Scan for the cell matching the given text and deliver its (x, y) coordinate at center. 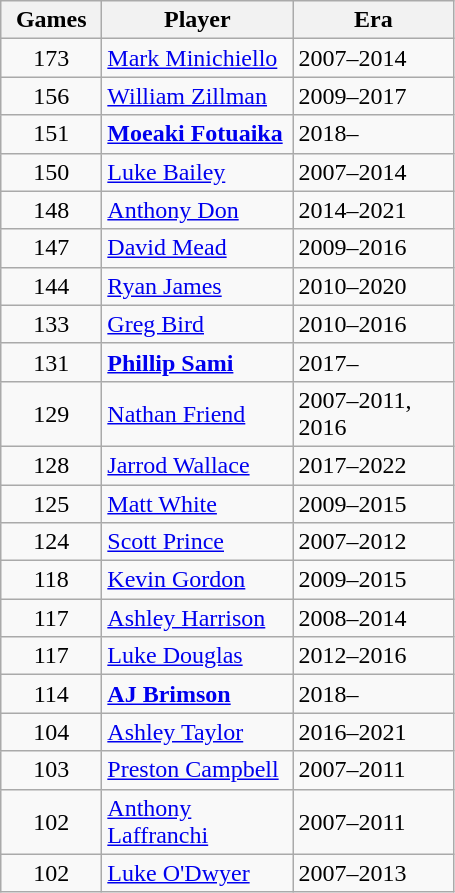
Matt White (198, 503)
2010–2020 (374, 286)
Luke Bailey (198, 172)
118 (52, 580)
114 (52, 694)
David Mead (198, 248)
Anthony Don (198, 210)
Ashley Harrison (198, 618)
125 (52, 503)
Player (198, 20)
2017–2022 (374, 465)
Kevin Gordon (198, 580)
2016–2021 (374, 732)
151 (52, 134)
2009–2016 (374, 248)
129 (52, 414)
Phillip Sami (198, 362)
144 (52, 286)
Luke O'Dwyer (198, 873)
Ashley Taylor (198, 732)
128 (52, 465)
Moeaki Fotuaika (198, 134)
2007–2013 (374, 873)
Games (52, 20)
147 (52, 248)
Greg Bird (198, 324)
2010–2016 (374, 324)
Scott Prince (198, 542)
103 (52, 770)
2012–2016 (374, 656)
173 (52, 58)
Anthony Laffranchi (198, 822)
104 (52, 732)
2017– (374, 362)
Mark Minichiello (198, 58)
124 (52, 542)
AJ Brimson (198, 694)
William Zillman (198, 96)
2008–2014 (374, 618)
Jarrod Wallace (198, 465)
2014–2021 (374, 210)
2009–2017 (374, 96)
156 (52, 96)
Nathan Friend (198, 414)
Ryan James (198, 286)
2007–2012 (374, 542)
133 (52, 324)
Preston Campbell (198, 770)
Luke Douglas (198, 656)
Era (374, 20)
148 (52, 210)
150 (52, 172)
2007–2011, 2016 (374, 414)
131 (52, 362)
